From the cell containing the given text, extract its center point as (X, Y) coordinate. 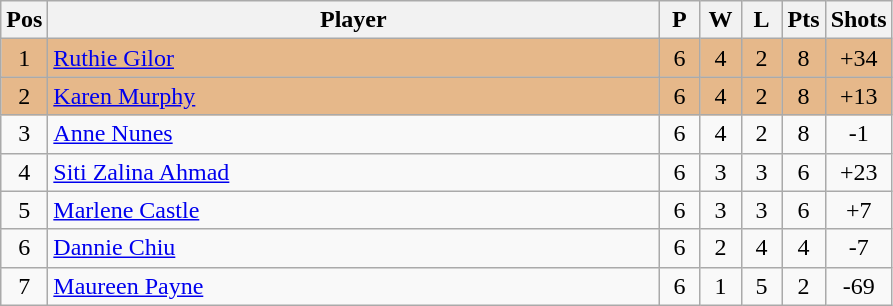
Dannie Chiu (354, 248)
Pos (24, 20)
L (762, 20)
Anne Nunes (354, 134)
Siti Zalina Ahmad (354, 172)
7 (24, 286)
-7 (858, 248)
Pts (804, 20)
Karen Murphy (354, 96)
Ruthie Gilor (354, 58)
Player (354, 20)
W (720, 20)
-1 (858, 134)
Marlene Castle (354, 210)
+7 (858, 210)
P (680, 20)
Maureen Payne (354, 286)
+13 (858, 96)
-69 (858, 286)
Shots (858, 20)
+23 (858, 172)
+34 (858, 58)
